Scan for the cell matching the given text and deliver its [x, y] coordinate at center. 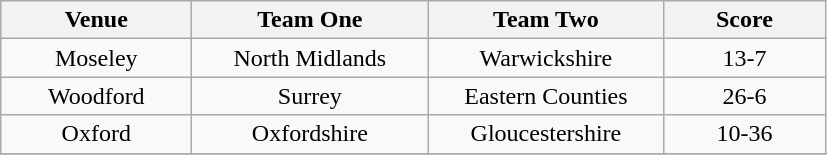
North Midlands [310, 58]
Team One [310, 20]
Woodford [96, 96]
10-36 [744, 134]
13-7 [744, 58]
Oxfordshire [310, 134]
Oxford [96, 134]
Team Two [546, 20]
26-6 [744, 96]
Gloucestershire [546, 134]
Venue [96, 20]
Moseley [96, 58]
Warwickshire [546, 58]
Score [744, 20]
Eastern Counties [546, 96]
Surrey [310, 96]
